For the text-containing cell, return its midpoint in [x, y] coordinate format. 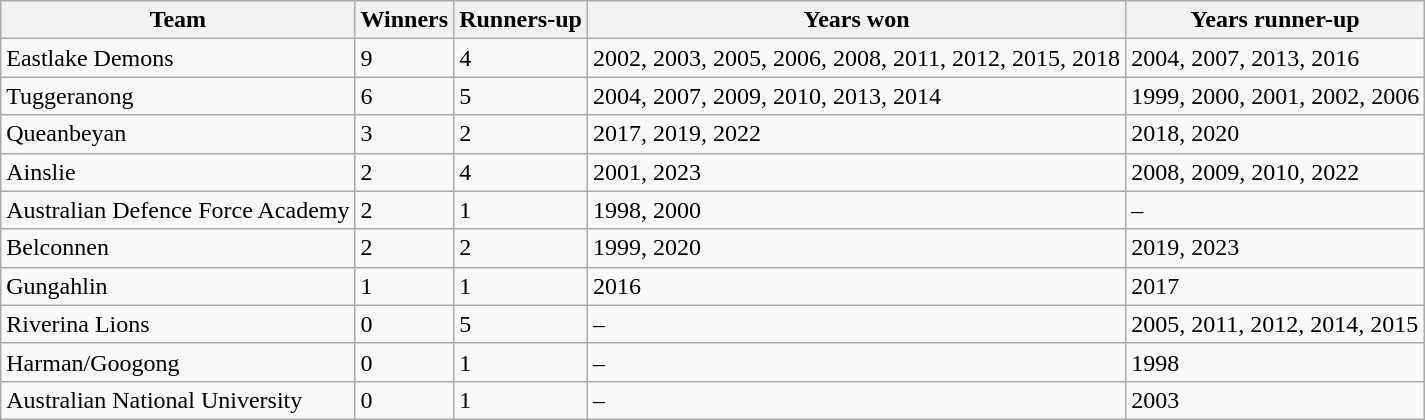
Riverina Lions [178, 324]
2017 [1276, 286]
Ainslie [178, 172]
Gungahlin [178, 286]
Runners-up [521, 20]
1998, 2000 [856, 210]
Harman/Googong [178, 362]
2004, 2007, 2013, 2016 [1276, 58]
Tuggeranong [178, 96]
2004, 2007, 2009, 2010, 2013, 2014 [856, 96]
Australian Defence Force Academy [178, 210]
3 [404, 134]
Team [178, 20]
2005, 2011, 2012, 2014, 2015 [1276, 324]
2017, 2019, 2022 [856, 134]
2019, 2023 [1276, 248]
2016 [856, 286]
2001, 2023 [856, 172]
Winners [404, 20]
6 [404, 96]
Queanbeyan [178, 134]
2002, 2003, 2005, 2006, 2008, 2011, 2012, 2015, 2018 [856, 58]
1999, 2000, 2001, 2002, 2006 [1276, 96]
1998 [1276, 362]
Australian National University [178, 400]
2008, 2009, 2010, 2022 [1276, 172]
1999, 2020 [856, 248]
Belconnen [178, 248]
9 [404, 58]
2003 [1276, 400]
Years runner-up [1276, 20]
Eastlake Demons [178, 58]
Years won [856, 20]
2018, 2020 [1276, 134]
